Return the (x, y) coordinate for the center point of the cell that contains the specified text.  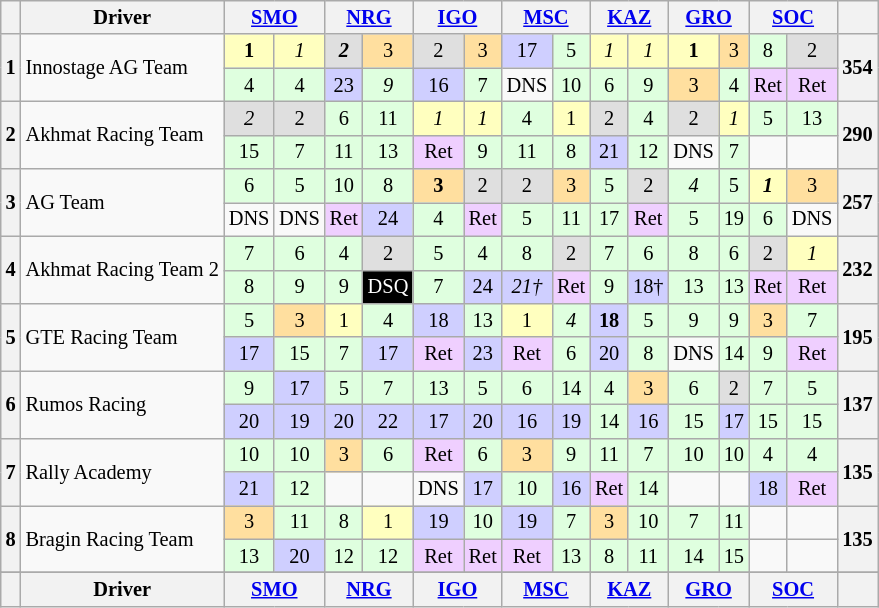
232 (857, 270)
Rumos Racing (122, 404)
GTE Racing Team (122, 336)
Akhmat Racing Team 2 (122, 270)
Akhmat Racing Team (122, 134)
DSQ (388, 287)
195 (857, 336)
Bragin Racing Team (122, 538)
Rally Academy (122, 472)
137 (857, 404)
257 (857, 202)
290 (857, 134)
AG Team (122, 202)
354 (857, 68)
21† (527, 287)
18† (648, 287)
Innostage AG Team (122, 68)
22 (388, 421)
